Locate the cell with the specified text and output its [x, y] center coordinate. 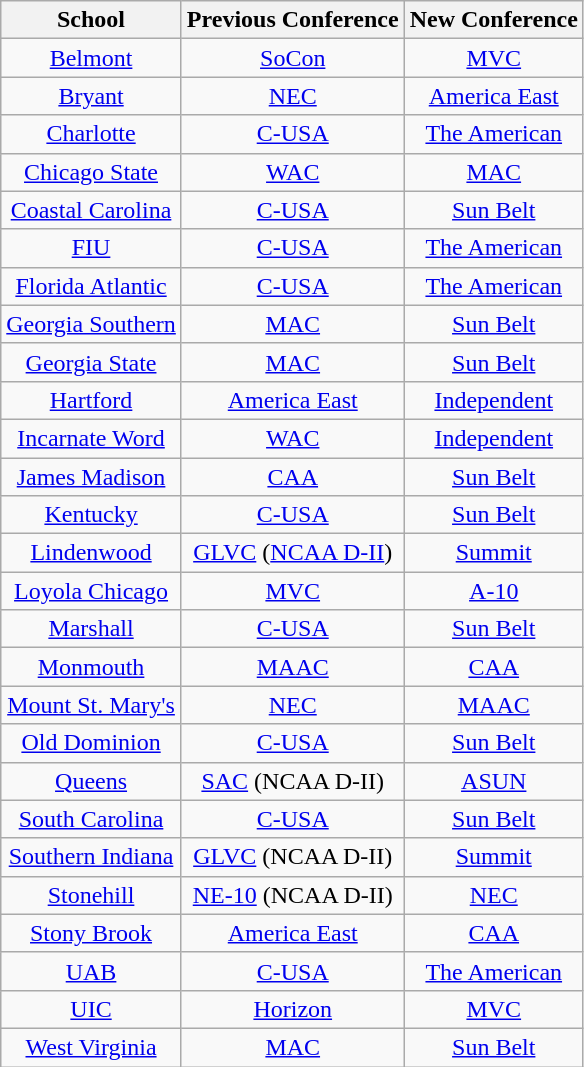
Stony Brook [92, 933]
Loyola Chicago [92, 591]
Georgia State [92, 362]
SAC (NCAA D-II) [292, 781]
Previous Conference [292, 20]
A-10 [494, 591]
FIU [92, 248]
School [92, 20]
Old Dominion [92, 743]
James Madison [92, 477]
West Virginia [92, 1047]
NE-10 (NCAA D-II) [292, 895]
SoCon [292, 58]
Hartford [92, 400]
Georgia Southern [92, 324]
Kentucky [92, 515]
Queens [92, 781]
Mount St. Mary's [92, 705]
Incarnate Word [92, 438]
Lindenwood [92, 553]
New Conference [494, 20]
Charlotte [92, 134]
South Carolina [92, 819]
Monmouth [92, 667]
Coastal Carolina [92, 210]
Southern Indiana [92, 857]
Horizon [292, 1009]
Marshall [92, 629]
Chicago State [92, 172]
UAB [92, 971]
Belmont [92, 58]
Florida Atlantic [92, 286]
ASUN [494, 781]
UIC [92, 1009]
Stonehill [92, 895]
Bryant [92, 96]
